Capture the cell that displays the provided text and extract its [x, y] central coordinate. 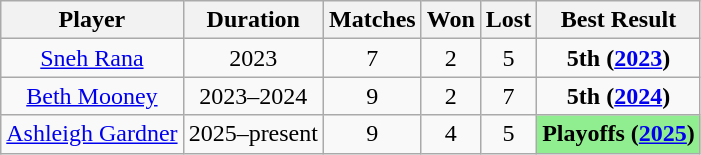
Lost [508, 20]
2023 [253, 58]
2025–present [253, 134]
Duration [253, 20]
2023–2024 [253, 96]
Beth Mooney [92, 96]
Ashleigh Gardner [92, 134]
5th (2024) [619, 96]
Best Result [619, 20]
Won [450, 20]
Player [92, 20]
4 [450, 134]
5th (2023) [619, 58]
Matches [372, 20]
Playoffs (2025) [619, 134]
Sneh Rana [92, 58]
